Identify which cell holds the provided text, then report its [x, y] central coordinate. 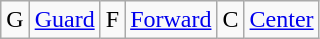
F [112, 20]
C [230, 20]
Center [282, 20]
G [15, 20]
Guard [64, 20]
Forward [171, 20]
